Return the (x, y) coordinate for the center point of the cell that contains the specified text.  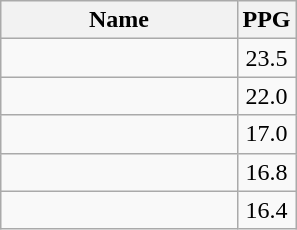
23.5 (266, 58)
16.8 (266, 172)
PPG (266, 20)
16.4 (266, 210)
Name (119, 20)
22.0 (266, 96)
17.0 (266, 134)
